Locate the cell with the specified text and output its [x, y] center coordinate. 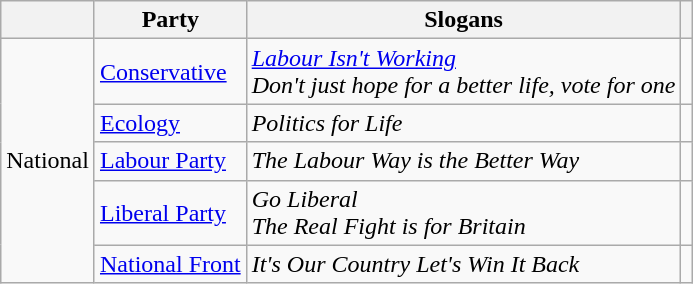
National [48, 161]
National Front [170, 264]
Conservative [170, 72]
Labour Party [170, 161]
Labour Isn't WorkingDon't just hope for a better life, vote for one [464, 72]
It's Our Country Let's Win It Back [464, 264]
Slogans [464, 20]
Liberal Party [170, 212]
Party [170, 20]
The Labour Way is the Better Way [464, 161]
Politics for Life [464, 123]
Ecology [170, 123]
Go LiberalThe Real Fight is for Britain [464, 212]
